Determine the (X, Y) coordinate at the center of the cell enclosing the given text.  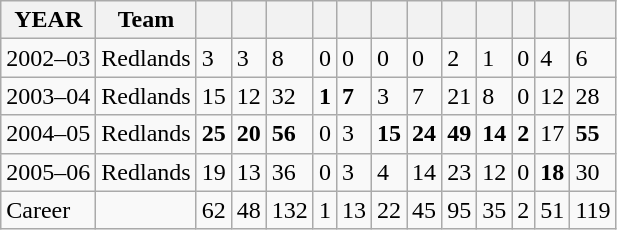
23 (460, 172)
17 (552, 134)
56 (290, 134)
132 (290, 210)
36 (290, 172)
20 (248, 134)
45 (424, 210)
49 (460, 134)
2003–04 (48, 96)
6 (593, 58)
2002–03 (48, 58)
18 (552, 172)
2004–05 (48, 134)
25 (214, 134)
119 (593, 210)
28 (593, 96)
YEAR (48, 20)
35 (494, 210)
24 (424, 134)
95 (460, 210)
32 (290, 96)
2005–06 (48, 172)
21 (460, 96)
62 (214, 210)
Career (48, 210)
48 (248, 210)
Team (146, 20)
30 (593, 172)
55 (593, 134)
51 (552, 210)
19 (214, 172)
22 (390, 210)
